Pinpoint the cell where the given text exists, returning its [X, Y] midpoint coordinate. 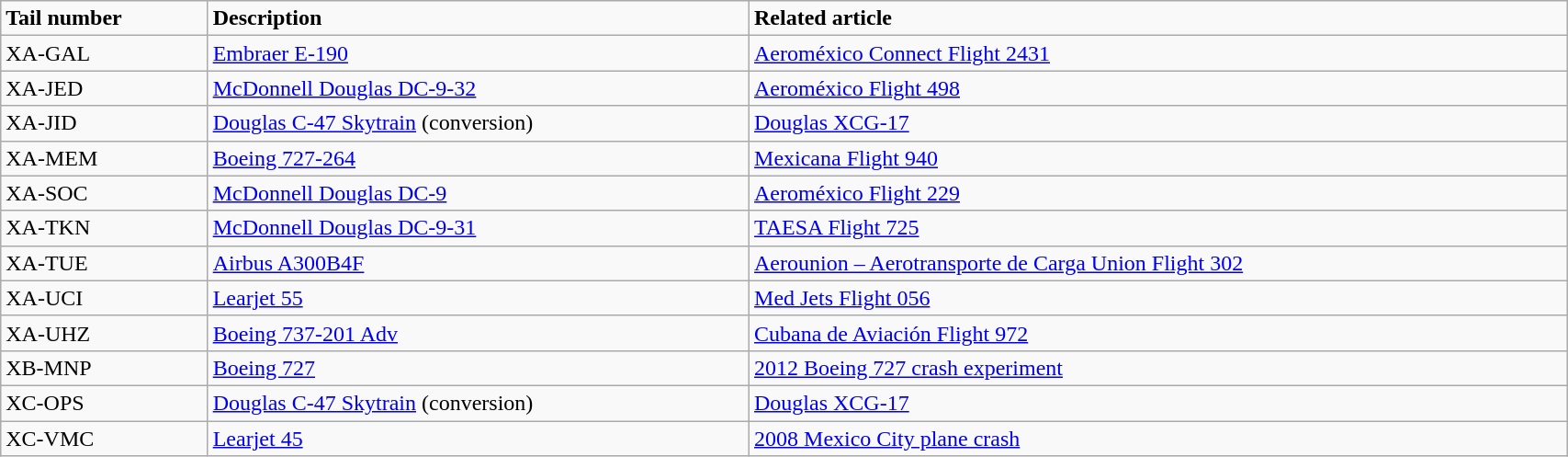
XA-JED [105, 88]
Learjet 55 [478, 298]
XA-MEM [105, 158]
McDonnell Douglas DC-9-31 [478, 228]
XC-OPS [105, 403]
Boeing 737-201 Adv [478, 333]
XA-UCI [105, 298]
XA-SOC [105, 193]
Aeroméxico Connect Flight 2431 [1158, 53]
Aerounion – Aerotransporte de Carga Union Flight 302 [1158, 263]
Boeing 727-264 [478, 158]
Learjet 45 [478, 439]
Mexicana Flight 940 [1158, 158]
XB-MNP [105, 368]
McDonnell Douglas DC-9 [478, 193]
2008 Mexico City plane crash [1158, 439]
Description [478, 18]
XA-JID [105, 123]
McDonnell Douglas DC-9-32 [478, 88]
Embraer E-190 [478, 53]
XA-TKN [105, 228]
Med Jets Flight 056 [1158, 298]
2012 Boeing 727 crash experiment [1158, 368]
Tail number [105, 18]
Aeroméxico Flight 229 [1158, 193]
Boeing 727 [478, 368]
Airbus A300B4F [478, 263]
Aeroméxico Flight 498 [1158, 88]
Cubana de Aviación Flight 972 [1158, 333]
XC-VMC [105, 439]
Related article [1158, 18]
TAESA Flight 725 [1158, 228]
XA-GAL [105, 53]
XA-TUE [105, 263]
XA-UHZ [105, 333]
